Find where the given text appears and provide that cell's center as (X, Y) coordinate. 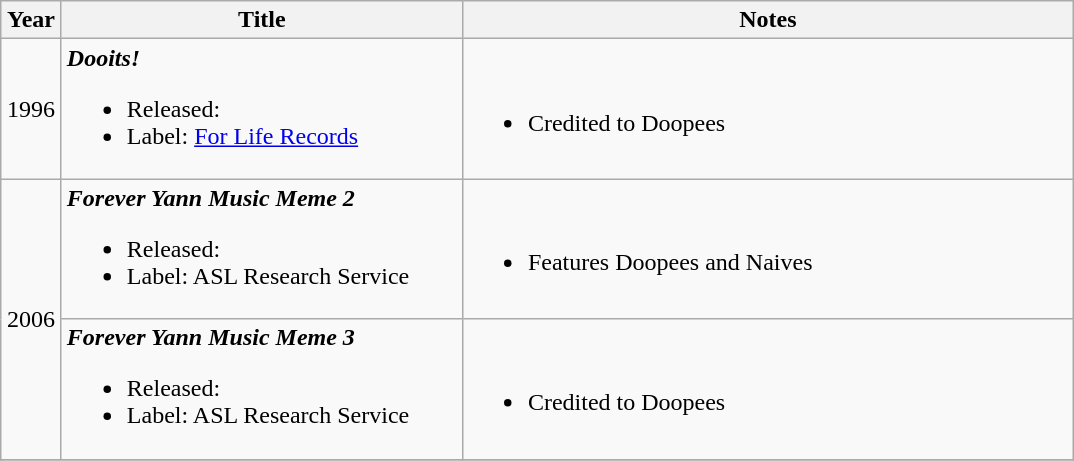
Title (262, 20)
Forever Yann Music Meme 2Released: Label: ASL Research Service (262, 249)
2006 (32, 319)
Dooits!Released: Label: For Life Records (262, 109)
Notes (768, 20)
Features Doopees and Naives (768, 249)
1996 (32, 109)
Year (32, 20)
Forever Yann Music Meme 3Released: Label: ASL Research Service (262, 389)
